Find where the given text appears and provide that cell's center as [X, Y] coordinate. 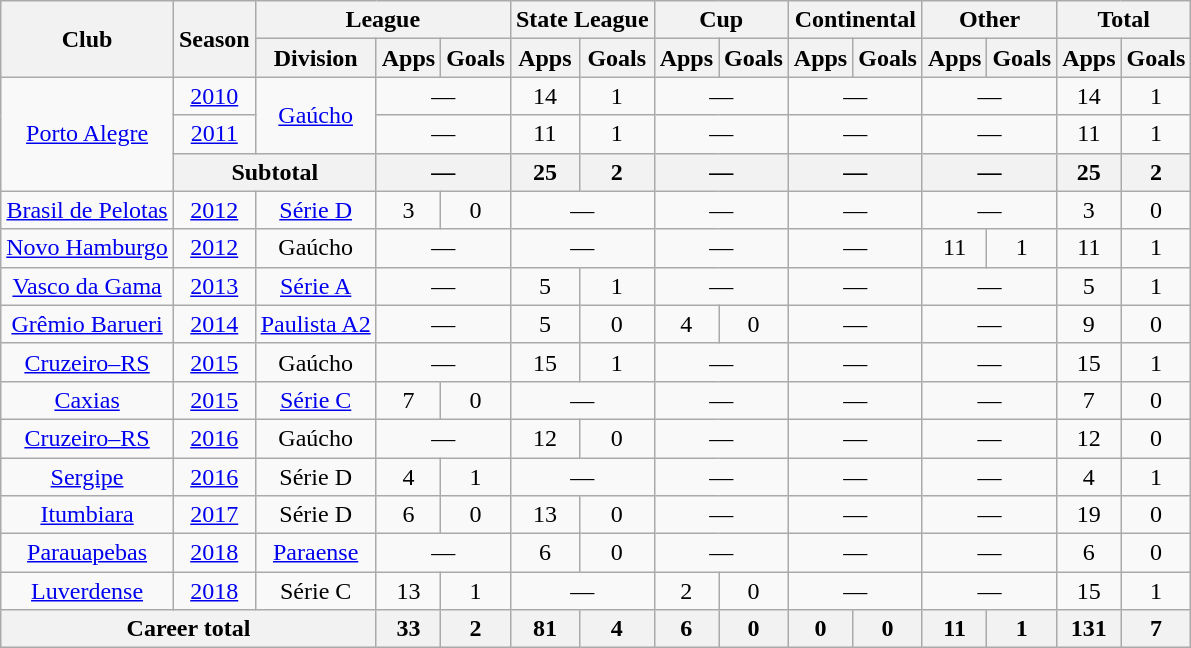
Vasco da Gama [88, 286]
33 [408, 629]
Brasil de Pelotas [88, 210]
Novo Hamburgo [88, 248]
Season [214, 39]
2013 [214, 286]
Subtotal [274, 172]
Career total [188, 629]
81 [544, 629]
Other [989, 20]
Parauapebas [88, 553]
Sergipe [88, 477]
Cup [721, 20]
League [382, 20]
19 [1089, 515]
2017 [214, 515]
Porto Alegre [88, 134]
9 [1089, 324]
Série A [316, 286]
2011 [214, 134]
Club [88, 39]
Itumbiara [88, 515]
Caxias [88, 400]
Continental [855, 20]
131 [1089, 629]
State League [582, 20]
2014 [214, 324]
Total [1124, 20]
Luverdense [88, 591]
2010 [214, 96]
Paulista A2 [316, 324]
Division [316, 58]
Paraense [316, 553]
Grêmio Barueri [88, 324]
